Find where the given text appears and provide that cell's center as [X, Y] coordinate. 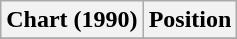
Position [190, 20]
Chart (1990) [72, 20]
